Detect which cell encompasses the target text, then output its [X, Y] center coordinate. 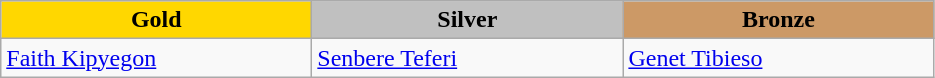
Senbere Teferi [468, 58]
Silver [468, 20]
Faith Kipyegon [156, 58]
Genet Tibieso [778, 58]
Gold [156, 20]
Bronze [778, 20]
